Extract the [x, y] coordinate from the center of the cell holding the provided text.  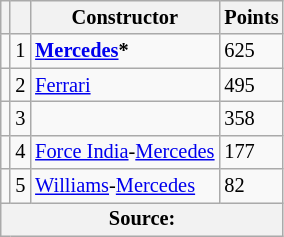
Points [251, 17]
2 [20, 85]
358 [251, 118]
Ferrari [124, 85]
Source: [142, 219]
82 [251, 186]
Williams-Mercedes [124, 186]
3 [20, 118]
4 [20, 152]
495 [251, 85]
Mercedes* [124, 51]
Force India-Mercedes [124, 152]
625 [251, 51]
177 [251, 152]
Constructor [124, 17]
1 [20, 51]
5 [20, 186]
